From the cell containing the given text, extract its center point as (X, Y) coordinate. 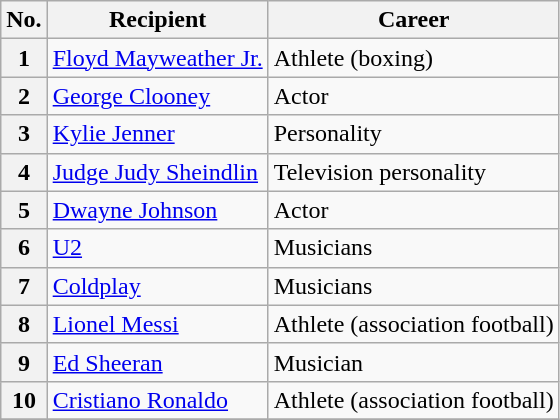
Lionel Messi (158, 324)
1 (24, 58)
Ed Sheeran (158, 362)
Kylie Jenner (158, 134)
7 (24, 286)
Coldplay (158, 286)
10 (24, 400)
Cristiano Ronaldo (158, 400)
Musician (414, 362)
Personality (414, 134)
Dwayne Johnson (158, 210)
No. (24, 20)
U2 (158, 248)
Career (414, 20)
4 (24, 172)
9 (24, 362)
Judge Judy Sheindlin (158, 172)
George Clooney (158, 96)
2 (24, 96)
Recipient (158, 20)
6 (24, 248)
8 (24, 324)
3 (24, 134)
Television personality (414, 172)
Athlete (boxing) (414, 58)
Floyd Mayweather Jr. (158, 58)
5 (24, 210)
